Identify which cell holds the provided text, then report its (x, y) central coordinate. 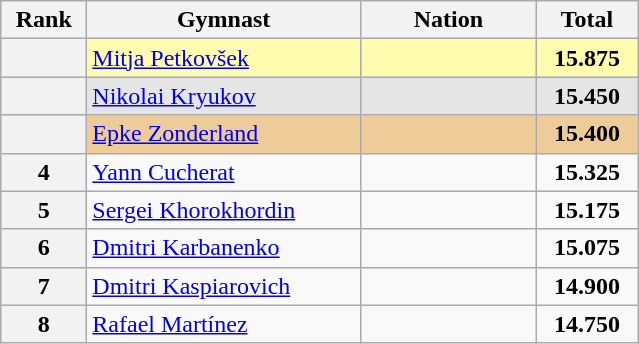
Epke Zonderland (224, 134)
Rank (44, 20)
Nikolai Kryukov (224, 96)
7 (44, 286)
15.875 (586, 58)
Gymnast (224, 20)
4 (44, 172)
14.900 (586, 286)
Nation (448, 20)
Sergei Khorokhordin (224, 210)
6 (44, 248)
15.325 (586, 172)
Mitja Petkovšek (224, 58)
15.175 (586, 210)
Yann Cucherat (224, 172)
15.400 (586, 134)
14.750 (586, 324)
Dmitri Kaspiarovich (224, 286)
Total (586, 20)
Dmitri Karbanenko (224, 248)
Rafael Martínez (224, 324)
15.075 (586, 248)
5 (44, 210)
8 (44, 324)
15.450 (586, 96)
